Extract the (x, y) coordinate from the center of the cell holding the provided text.  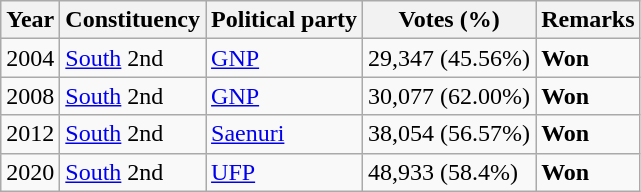
Votes (%) (450, 20)
2008 (30, 96)
Political party (284, 20)
38,054 (56.57%) (450, 134)
2020 (30, 172)
2004 (30, 58)
2012 (30, 134)
Year (30, 20)
Saenuri (284, 134)
Remarks (588, 20)
UFP (284, 172)
Constituency (133, 20)
48,933 (58.4%) (450, 172)
29,347 (45.56%) (450, 58)
30,077 (62.00%) (450, 96)
